Identify which cell holds the provided text, then report its (X, Y) central coordinate. 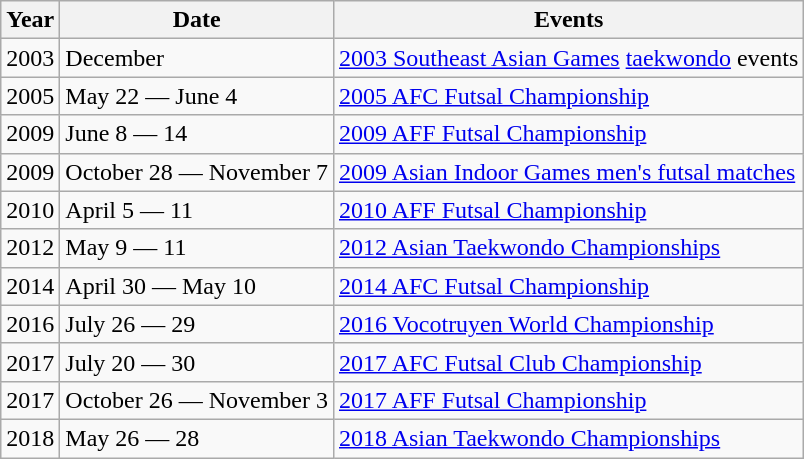
April 30 — May 10 (197, 286)
2003 (30, 58)
July 20 — 30 (197, 362)
2017 AFF Futsal Championship (568, 400)
2005 AFC Futsal Championship (568, 96)
2010 (30, 210)
2009 AFF Futsal Championship (568, 134)
2014 AFC Futsal Championship (568, 286)
2009 Asian Indoor Games men's futsal matches (568, 172)
October 26 — November 3 (197, 400)
2016 (30, 324)
2003 Southeast Asian Games taekwondo events (568, 58)
2014 (30, 286)
2018 (30, 438)
April 5 — 11 (197, 210)
Date (197, 20)
May 9 — 11 (197, 248)
December (197, 58)
2005 (30, 96)
October 28 — November 7 (197, 172)
Year (30, 20)
June 8 — 14 (197, 134)
Events (568, 20)
2012 Asian Taekwondo Championships (568, 248)
2017 AFC Futsal Club Championship (568, 362)
2018 Asian Taekwondo Championships (568, 438)
July 26 — 29 (197, 324)
2012 (30, 248)
May 26 — 28 (197, 438)
2010 AFF Futsal Championship (568, 210)
May 22 — June 4 (197, 96)
2016 Vocotruyen World Championship (568, 324)
